Find where the given text appears and provide that cell's center as [X, Y] coordinate. 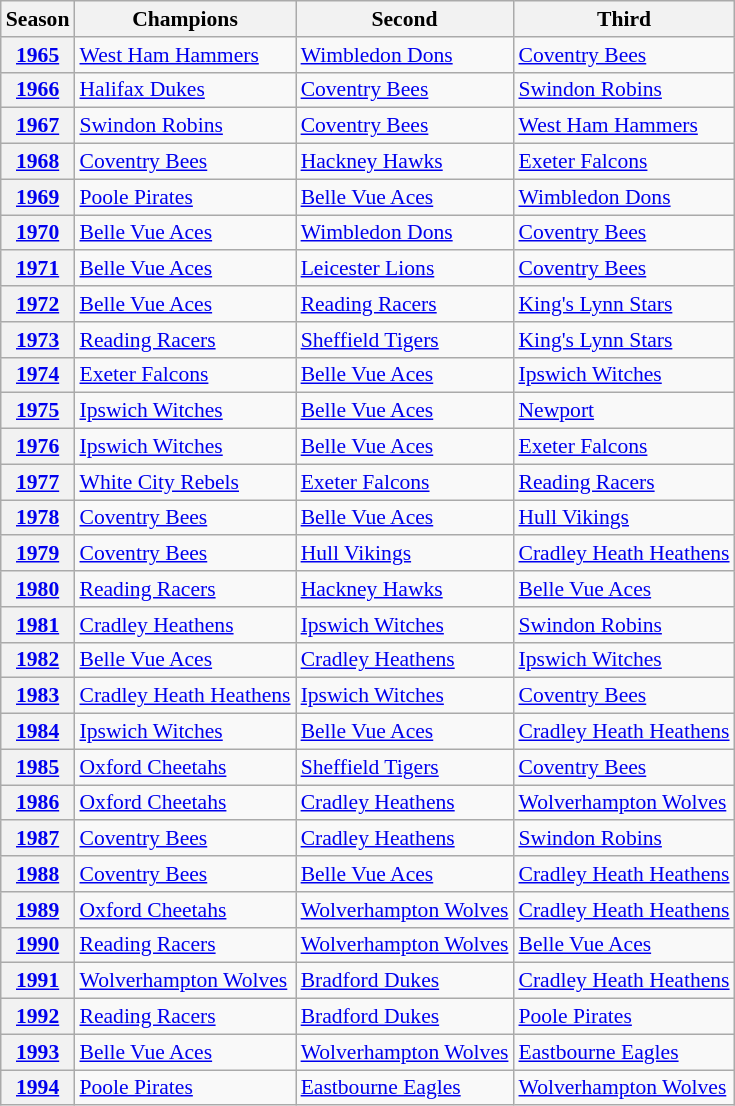
1978 [38, 518]
1979 [38, 554]
1991 [38, 981]
Season [38, 19]
Newport [624, 411]
Third [624, 19]
1982 [38, 660]
White City Rebels [184, 482]
1965 [38, 55]
1981 [38, 625]
1983 [38, 696]
1977 [38, 482]
1985 [38, 767]
1993 [38, 1052]
1994 [38, 1088]
1992 [38, 1017]
1990 [38, 945]
1989 [38, 910]
1984 [38, 732]
1972 [38, 304]
1966 [38, 90]
1968 [38, 162]
1987 [38, 839]
Champions [184, 19]
Halifax Dukes [184, 90]
1974 [38, 375]
Second [405, 19]
1988 [38, 874]
Leicester Lions [405, 269]
1976 [38, 447]
1969 [38, 197]
1980 [38, 589]
1970 [38, 233]
1967 [38, 126]
1975 [38, 411]
1973 [38, 340]
1971 [38, 269]
1986 [38, 803]
